Extract the (x, y) coordinate from the center of the cell holding the provided text.  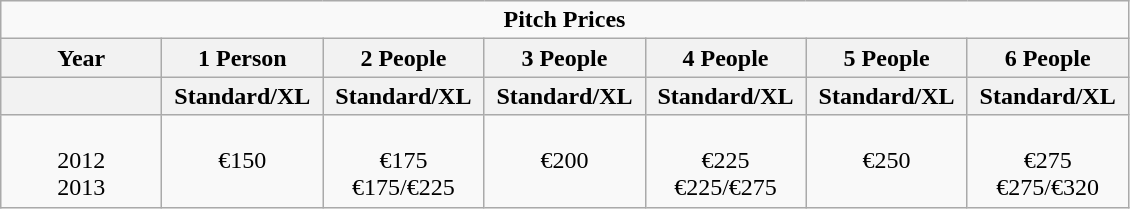
2 People (404, 58)
€150 (242, 161)
3 People (564, 58)
Pitch Prices (564, 20)
4 People (726, 58)
5 People (886, 58)
€250 (886, 161)
1 Person (242, 58)
€225 €225/€275 (726, 161)
2012 2013 (82, 161)
€200 (564, 161)
€275 €275/€320 (1048, 161)
€175 €175/€225 (404, 161)
Year (82, 58)
6 People (1048, 58)
